Find where the given text appears and provide that cell's center as [X, Y] coordinate. 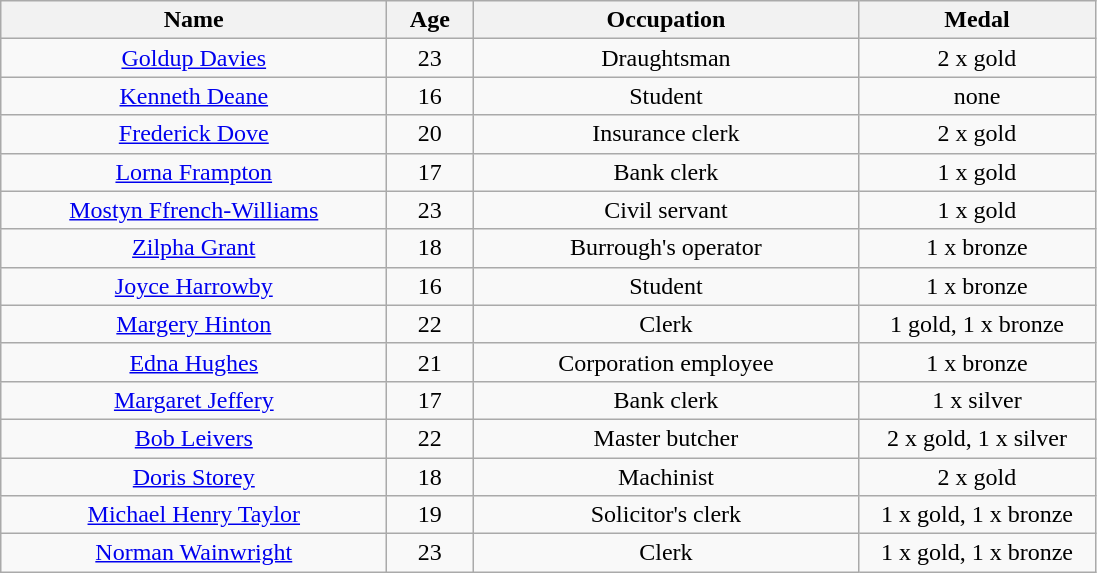
none [977, 96]
Name [194, 20]
Machinist [666, 477]
Insurance clerk [666, 134]
Lorna Frampton [194, 172]
21 [430, 362]
Frederick Dove [194, 134]
Doris Storey [194, 477]
Age [430, 20]
Margaret Jeffery [194, 400]
Mostyn Ffrench-Williams [194, 210]
Zilpha Grant [194, 248]
Kenneth Deane [194, 96]
Michael Henry Taylor [194, 515]
19 [430, 515]
Civil servant [666, 210]
2 x gold, 1 x silver [977, 438]
20 [430, 134]
1 gold, 1 x bronze [977, 324]
Norman Wainwright [194, 553]
Joyce Harrowby [194, 286]
Occupation [666, 20]
1 x silver [977, 400]
Master butcher [666, 438]
Bob Leivers [194, 438]
Draughtsman [666, 58]
Burrough's operator [666, 248]
Margery Hinton [194, 324]
Goldup Davies [194, 58]
Medal [977, 20]
Edna Hughes [194, 362]
Corporation employee [666, 362]
Solicitor's clerk [666, 515]
